For the text-containing cell, return its midpoint in (X, Y) coordinate format. 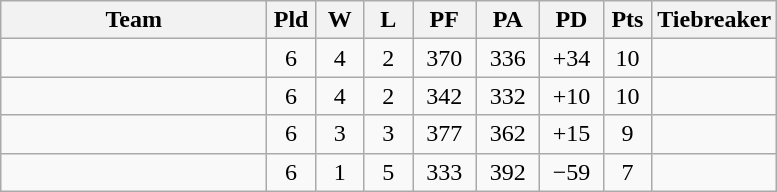
9 (628, 134)
W (340, 20)
PA (508, 20)
370 (444, 58)
Tiebreaker (714, 20)
−59 (572, 172)
Pts (628, 20)
342 (444, 96)
362 (508, 134)
332 (508, 96)
392 (508, 172)
Team (134, 20)
PD (572, 20)
+34 (572, 58)
1 (340, 172)
PF (444, 20)
+15 (572, 134)
7 (628, 172)
+10 (572, 96)
L (388, 20)
5 (388, 172)
333 (444, 172)
336 (508, 58)
Pld (292, 20)
377 (444, 134)
